Pinpoint the cell where the given text exists, returning its [X, Y] midpoint coordinate. 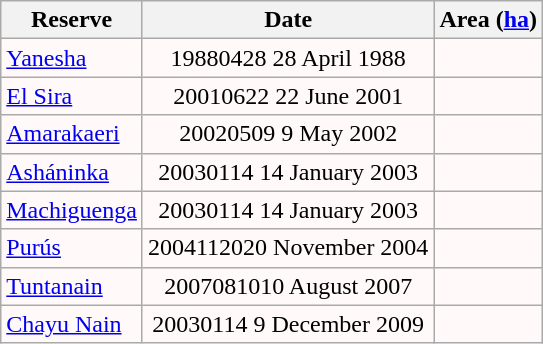
Chayu Nain [72, 324]
2007081010 August 2007 [288, 286]
Machiguenga [72, 210]
Tuntanain [72, 286]
Asháninka [72, 172]
20030114 9 December 2009 [288, 324]
19880428 28 April 1988 [288, 58]
Date [288, 20]
Amarakaeri [72, 134]
Reserve [72, 20]
Yanesha [72, 58]
Area (ha) [488, 20]
Purús [72, 248]
El Sira [72, 96]
2004112020 November 2004 [288, 248]
20020509 9 May 2002 [288, 134]
20010622 22 June 2001 [288, 96]
